Extract the [x, y] coordinate from the center of the cell holding the provided text.  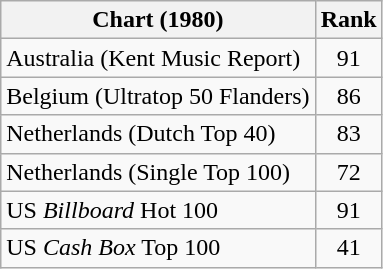
41 [348, 248]
US Cash Box Top 100 [158, 248]
72 [348, 172]
Rank [348, 20]
Australia (Kent Music Report) [158, 58]
Belgium (Ultratop 50 Flanders) [158, 96]
86 [348, 96]
Netherlands (Dutch Top 40) [158, 134]
US Billboard Hot 100 [158, 210]
83 [348, 134]
Chart (1980) [158, 20]
Netherlands (Single Top 100) [158, 172]
